Detect which cell encompasses the target text, then output its [x, y] center coordinate. 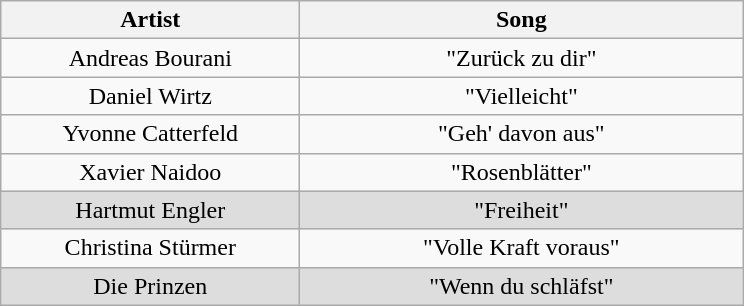
"Volle Kraft voraus" [522, 248]
Andreas Bourani [150, 58]
"Zurück zu dir" [522, 58]
Die Prinzen [150, 286]
"Rosenblätter" [522, 172]
Xavier Naidoo [150, 172]
Hartmut Engler [150, 210]
Artist [150, 20]
"Wenn du schläfst" [522, 286]
"Freiheit" [522, 210]
Yvonne Catterfeld [150, 134]
Christina Stürmer [150, 248]
Daniel Wirtz [150, 96]
"Geh' davon aus" [522, 134]
Song [522, 20]
"Vielleicht" [522, 96]
